Output the [X, Y] coordinate of the center of the cell containing the given text.  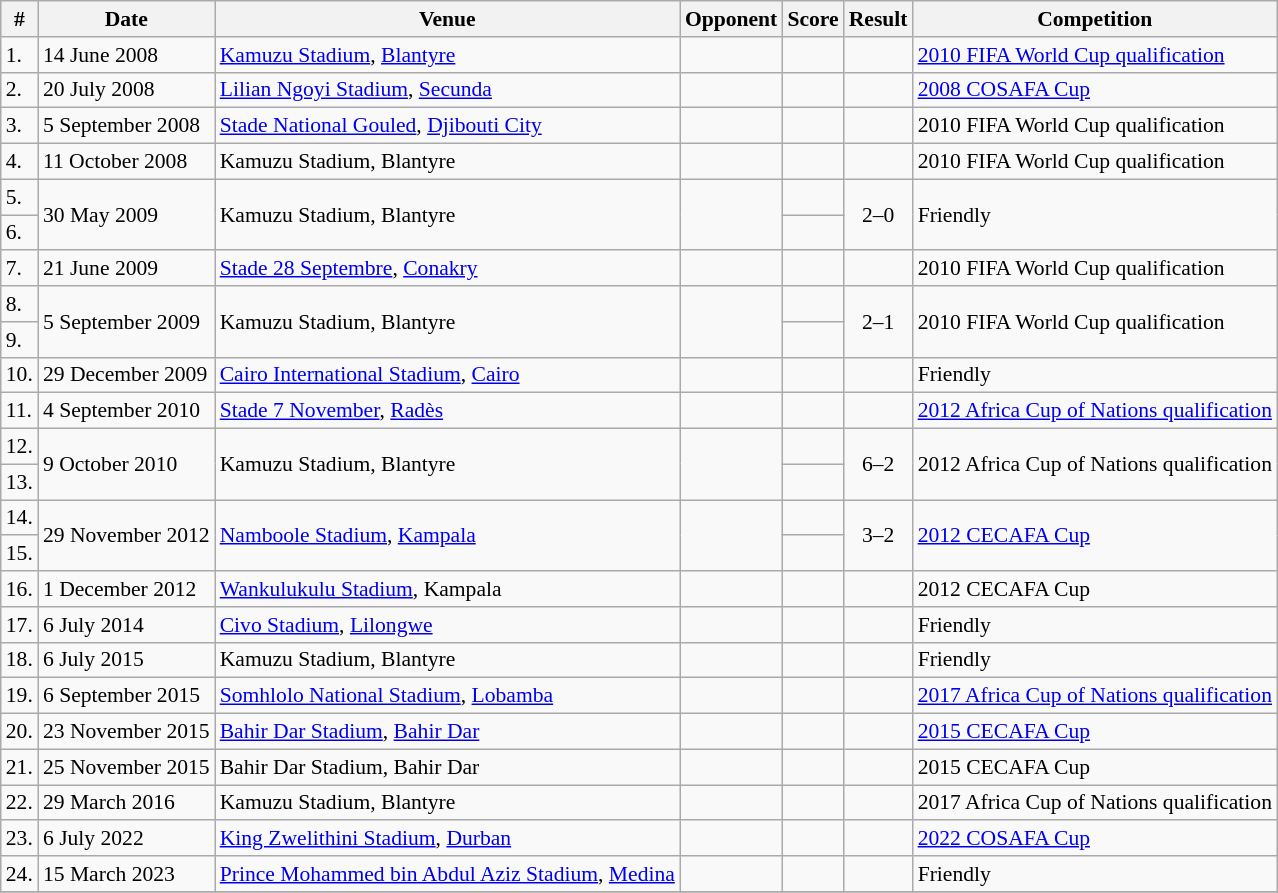
Cairo International Stadium, Cairo [448, 375]
12. [20, 447]
2022 COSAFA Cup [1095, 839]
# [20, 19]
11 October 2008 [126, 162]
3. [20, 126]
29 December 2009 [126, 375]
6 July 2022 [126, 839]
5 September 2008 [126, 126]
6–2 [878, 464]
Somhlolo National Stadium, Lobamba [448, 696]
5 September 2009 [126, 322]
18. [20, 660]
23. [20, 839]
11. [20, 411]
Namboole Stadium, Kampala [448, 536]
2. [20, 90]
14 June 2008 [126, 55]
15. [20, 554]
Date [126, 19]
Stade 28 Septembre, Conakry [448, 269]
Competition [1095, 19]
2–0 [878, 214]
20. [20, 732]
Venue [448, 19]
13. [20, 482]
17. [20, 625]
Civo Stadium, Lilongwe [448, 625]
16. [20, 589]
King Zwelithini Stadium, Durban [448, 839]
1 December 2012 [126, 589]
Score [812, 19]
6. [20, 233]
4. [20, 162]
Stade National Gouled, Djibouti City [448, 126]
23 November 2015 [126, 732]
4 September 2010 [126, 411]
Lilian Ngoyi Stadium, Secunda [448, 90]
2008 COSAFA Cup [1095, 90]
30 May 2009 [126, 214]
15 March 2023 [126, 874]
21 June 2009 [126, 269]
Opponent [732, 19]
25 November 2015 [126, 767]
Prince Mohammed bin Abdul Aziz Stadium, Medina [448, 874]
10. [20, 375]
5. [20, 197]
22. [20, 803]
29 March 2016 [126, 803]
8. [20, 304]
20 July 2008 [126, 90]
9 October 2010 [126, 464]
6 July 2014 [126, 625]
Result [878, 19]
21. [20, 767]
1. [20, 55]
3–2 [878, 536]
2–1 [878, 322]
9. [20, 340]
6 September 2015 [126, 696]
29 November 2012 [126, 536]
6 July 2015 [126, 660]
7. [20, 269]
Wankulukulu Stadium, Kampala [448, 589]
24. [20, 874]
19. [20, 696]
14. [20, 518]
Stade 7 November, Radès [448, 411]
